Return (X, Y) of the center of cell containing provided text 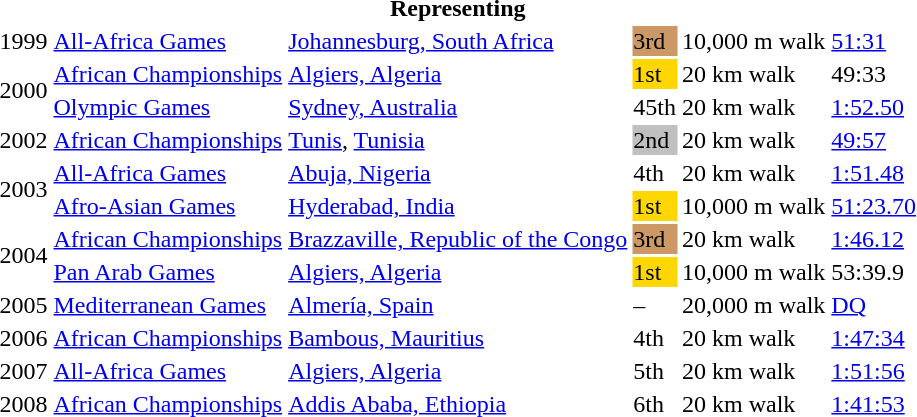
Hyderabad, India (458, 206)
Johannesburg, South Africa (458, 41)
45th (655, 107)
Afro-Asian Games (168, 206)
Mediterranean Games (168, 305)
Bambous, Mauritius (458, 338)
Olympic Games (168, 107)
20,000 m walk (754, 305)
Tunis, Tunisia (458, 140)
– (655, 305)
2nd (655, 140)
5th (655, 371)
Sydney, Australia (458, 107)
Pan Arab Games (168, 272)
Almería, Spain (458, 305)
Brazzaville, Republic of the Congo (458, 239)
Abuja, Nigeria (458, 173)
